Locate the cell with the specified text and output its (x, y) center coordinate. 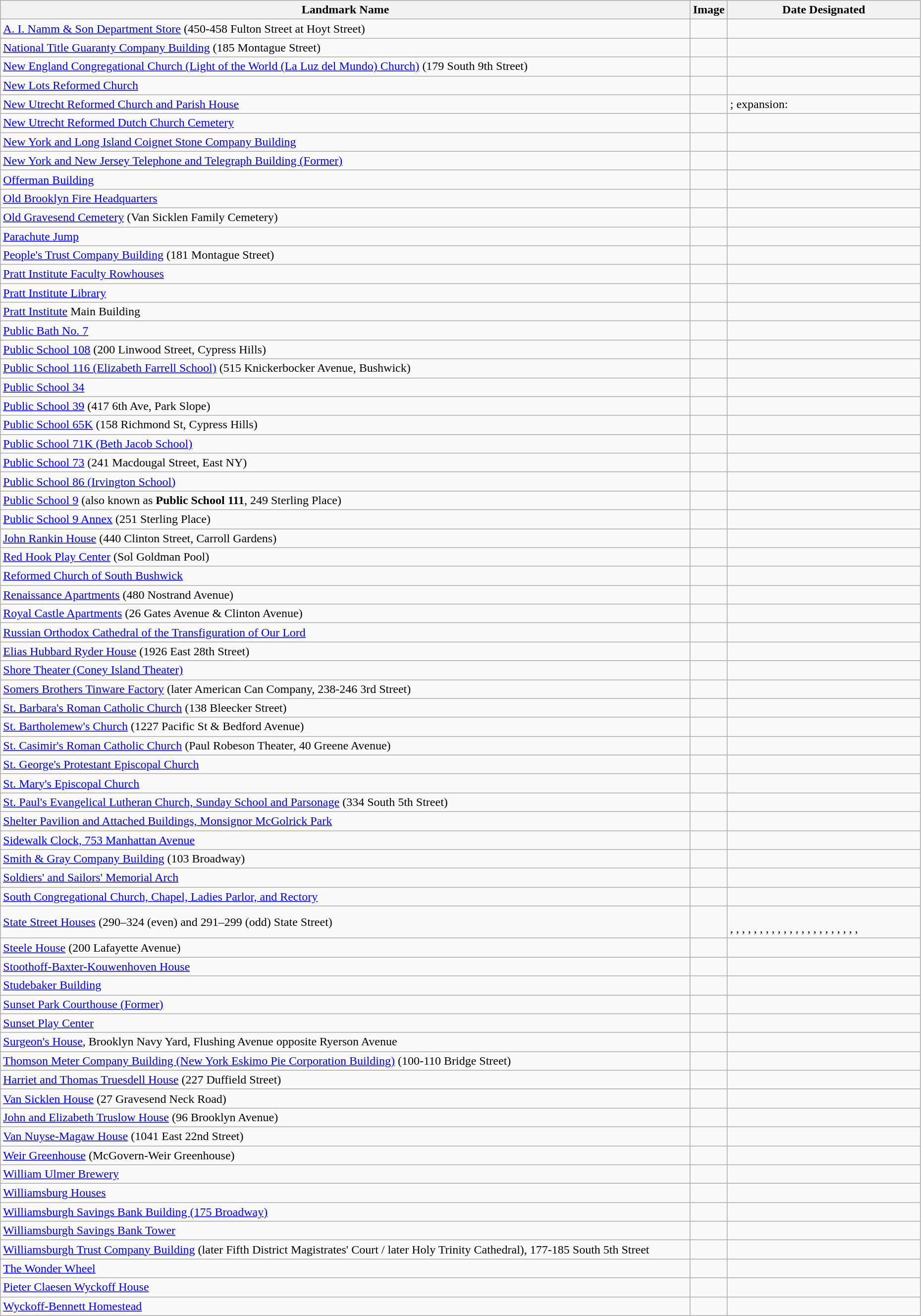
State Street Houses (290–324 (even) and 291–299 (odd) State Street) (345, 922)
New Utrecht Reformed Dutch Church Cemetery (345, 123)
New Lots Reformed Church (345, 85)
Surgeon's House, Brooklyn Navy Yard, Flushing Avenue opposite Ryerson Avenue (345, 1042)
St. Mary's Episcopal Church (345, 783)
Sidewalk Clock, 753 Manhattan Avenue (345, 840)
Smith & Gray Company Building (103 Broadway) (345, 859)
Shore Theater (Coney Island Theater) (345, 670)
Pratt Institute Main Building (345, 312)
Soldiers' and Sailors' Memorial Arch (345, 878)
New England Congregational Church (Light of the World (La Luz del Mundo) Church) (179 South 9th Street) (345, 66)
Elias Hubbard Ryder House (1926 East 28th Street) (345, 651)
Old Brooklyn Fire Headquarters (345, 198)
Renaissance Apartments (480 Nostrand Avenue) (345, 595)
Landmark Name (345, 10)
Sunset Park Courthouse (Former) (345, 1004)
Van Sicklen House (27 Gravesend Neck Road) (345, 1098)
; expansion: (823, 104)
Stoothoff-Baxter-Kouwenhoven House (345, 967)
Public School 34 (345, 387)
St. Barbara's Roman Catholic Church (138 Bleecker Street) (345, 708)
Williamsburgh Trust Company Building (later Fifth District Magistrates' Court / later Holy Trinity Cathedral), 177-185 South 5th Street (345, 1250)
William Ulmer Brewery (345, 1174)
New York and Long Island Coignet Stone Company Building (345, 142)
Public School 71K (Beth Jacob School) (345, 444)
A. I. Namm & Son Department Store (450-458 Fulton Street at Hoyt Street) (345, 29)
Public School 108 (200 Linwood Street, Cypress Hills) (345, 349)
Offerman Building (345, 179)
Wyckoff-Bennett Homestead (345, 1306)
Russian Orthodox Cathedral of the Transfiguration of Our Lord (345, 632)
Pratt Institute Library (345, 293)
Thomson Meter Company Building (New York Eskimo Pie Corporation Building) (100-110 Bridge Street) (345, 1061)
National Title Guaranty Company Building (185 Montague Street) (345, 48)
Public School 65K (158 Richmond St, Cypress Hills) (345, 425)
Pieter Claesen Wyckoff House (345, 1287)
Pratt Institute Faculty Rowhouses (345, 274)
John Rankin House (440 Clinton Street, Carroll Gardens) (345, 538)
Public School 116 (Elizabeth Farrell School) (515 Knickerbocker Avenue, Bushwick) (345, 368)
Public School 86 (Irvington School) (345, 481)
Williamsburgh Savings Bank Tower (345, 1231)
St. Casimir's Roman Catholic Church (Paul Robeson Theater, 40 Greene Avenue) (345, 745)
Reformed Church of South Bushwick (345, 576)
Date Designated (823, 10)
Public School 9 (also known as Public School 111, 249 Sterling Place) (345, 500)
Harriet and Thomas Truesdell House (227 Duffield Street) (345, 1080)
New York and New Jersey Telephone and Telegraph Building (Former) (345, 161)
Weir Greenhouse (McGovern-Weir Greenhouse) (345, 1155)
Public Bath No. 7 (345, 331)
Sunset Play Center (345, 1023)
The Wonder Wheel (345, 1268)
, , , , , , , , , , , , , , , , , , , , , , (823, 922)
Old Gravesend Cemetery (Van Sicklen Family Cemetery) (345, 217)
Van Nuyse-Magaw House (1041 East 22nd Street) (345, 1136)
Shelter Pavilion and Attached Buildings, Monsignor McGolrick Park (345, 821)
Steele House (200 Lafayette Avenue) (345, 948)
Williamsburg Houses (345, 1193)
New Utrecht Reformed Church and Parish House (345, 104)
Parachute Jump (345, 236)
Royal Castle Apartments (26 Gates Avenue & Clinton Avenue) (345, 614)
Williamsburgh Savings Bank Building (175 Broadway) (345, 1212)
Image (708, 10)
Public School 73 (241 Macdougal Street, East NY) (345, 462)
St. Paul's Evangelical Lutheran Church, Sunday School and Parsonage (334 South 5th Street) (345, 802)
John and Elizabeth Truslow House (96 Brooklyn Avenue) (345, 1117)
Somers Brothers Tinware Factory (later American Can Company, 238-246 3rd Street) (345, 689)
St. Bartholemew's Church (1227 Pacific St & Bedford Avenue) (345, 727)
South Congregational Church, Chapel, Ladies Parlor, and Rectory (345, 897)
People's Trust Company Building (181 Montague Street) (345, 255)
Red Hook Play Center (Sol Goldman Pool) (345, 557)
Studebaker Building (345, 985)
Public School 9 Annex (251 Sterling Place) (345, 519)
St. George's Protestant Episcopal Church (345, 764)
Public School 39 (417 6th Ave, Park Slope) (345, 406)
